Locate the cell with the specified text and output its (X, Y) center coordinate. 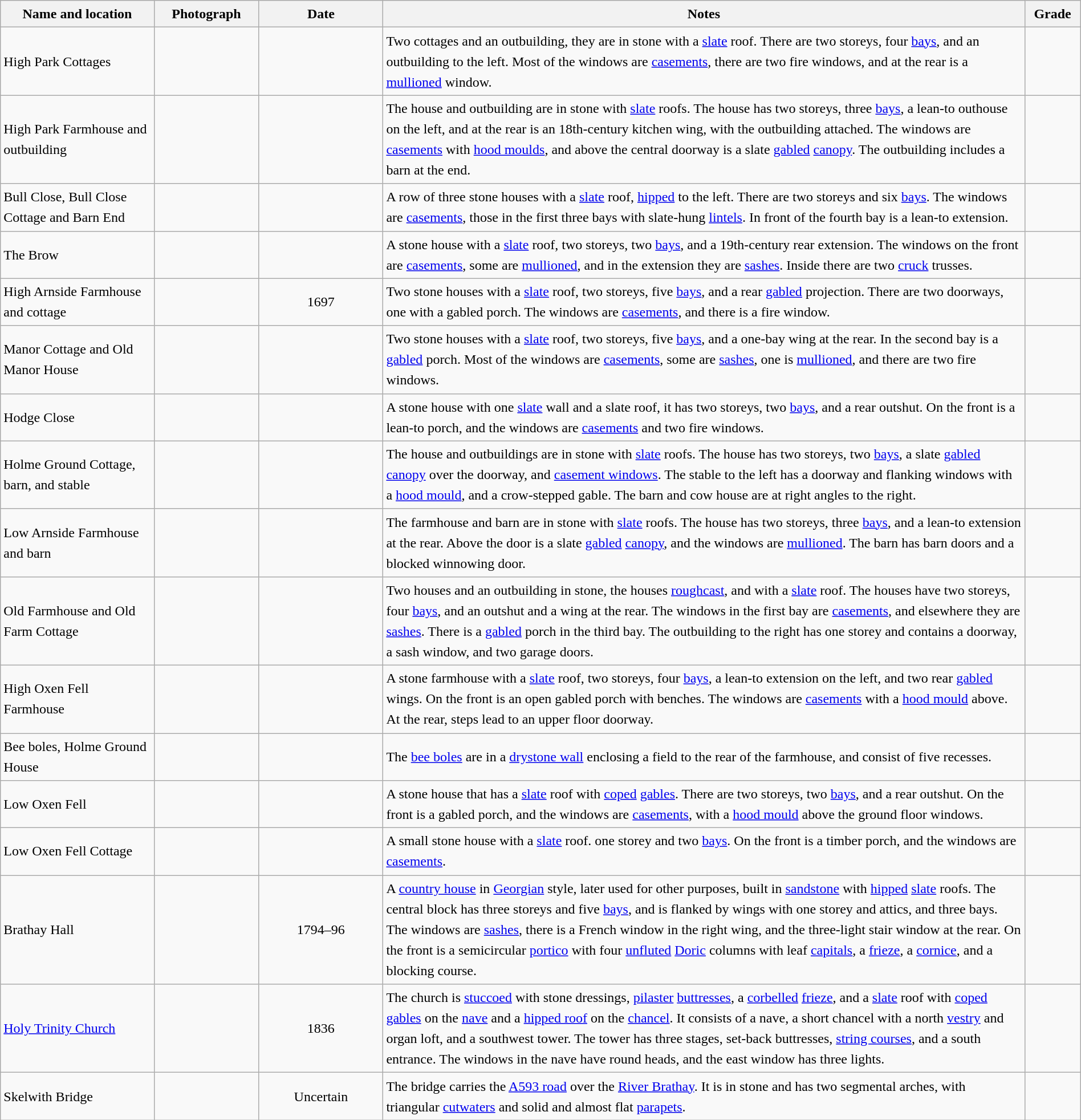
Grade (1052, 14)
The Brow (78, 254)
Date (321, 14)
High Arnside Farmhouse and cottage (78, 302)
Holy Trinity Church (78, 1029)
Holme Ground Cottage, barn, and stable (78, 474)
Name and location (78, 14)
Hodge Close (78, 417)
The bee boles are in a drystone wall enclosing a field to the rear of the farmhouse, and consist of five recesses. (704, 757)
Low Oxen Fell Cottage (78, 852)
High Oxen Fell Farmhouse (78, 699)
Notes (704, 14)
Bee boles, Holme Ground House (78, 757)
Manor Cottage and Old Manor House (78, 359)
Uncertain (321, 1096)
Low Oxen Fell (78, 804)
1836 (321, 1029)
Low Arnside Farmhouse and barn (78, 543)
Skelwith Bridge (78, 1096)
Old Farmhouse and Old Farm Cottage (78, 620)
Bull Close, Bull Close Cottage and Barn End (78, 208)
High Park Farmhouse and outbuilding (78, 139)
A small stone house with a slate roof. one storey and two bays. On the front is a timber porch, and the windows are casements. (704, 852)
Brathay Hall (78, 930)
High Park Cottages (78, 62)
Photograph (206, 14)
1794–96 (321, 930)
1697 (321, 302)
